From the cell containing the given text, extract its center point as (X, Y) coordinate. 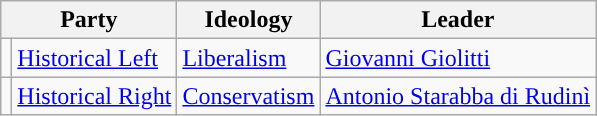
Party (89, 20)
Liberalism (248, 58)
Ideology (248, 20)
Historical Right (94, 96)
Antonio Starabba di Rudinì (458, 96)
Conservatism (248, 96)
Giovanni Giolitti (458, 58)
Leader (458, 20)
Historical Left (94, 58)
